For the text-containing cell, return its midpoint in [x, y] coordinate format. 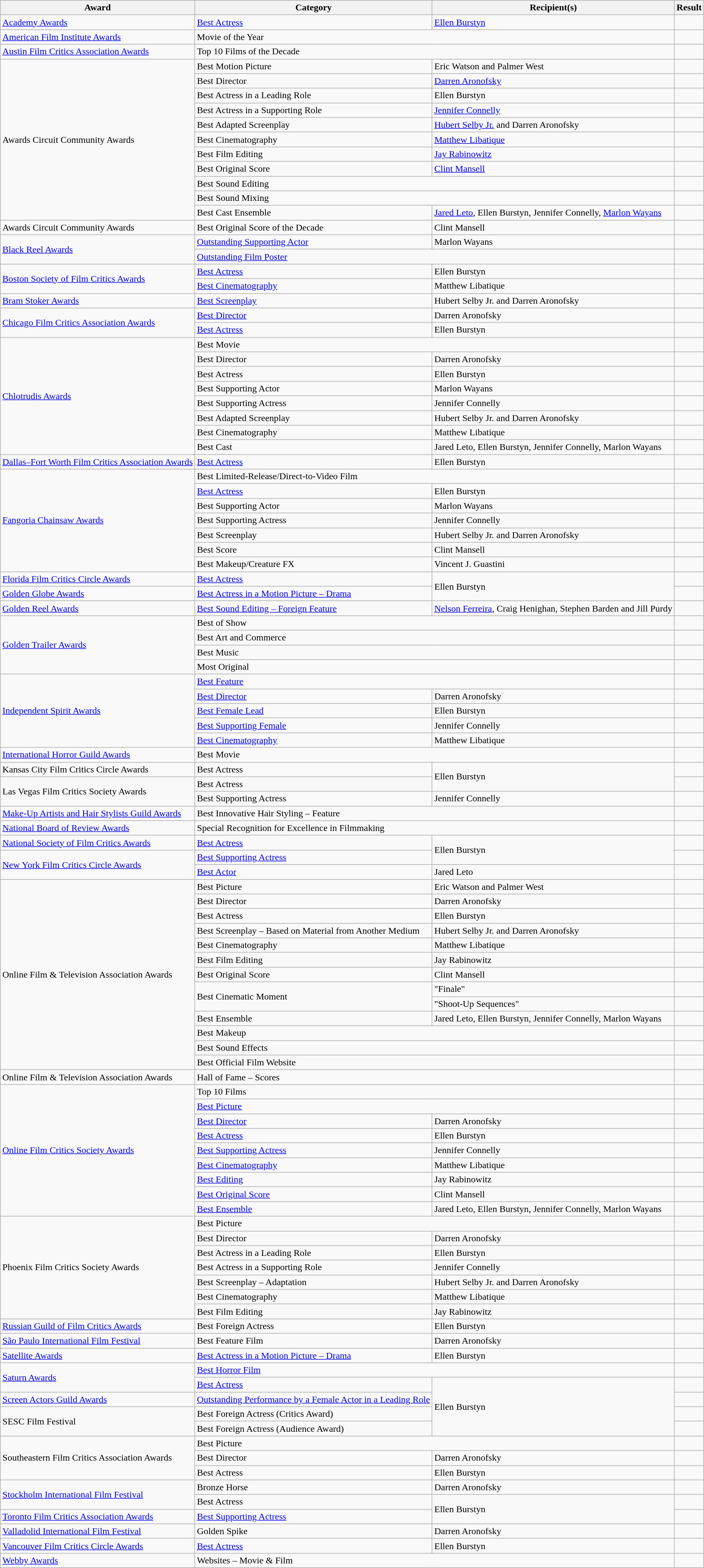
Best Foreign Actress (Critics Award) [314, 1414]
Best Official Film Website [435, 1062]
Best Horror Film [435, 1370]
Best of Show [435, 623]
Best Editing [314, 1180]
Independent Spirit Awards [98, 711]
Kansas City Film Critics Circle Awards [98, 769]
Vancouver Film Critics Circle Awards [98, 1546]
Florida Film Critics Circle Awards [98, 579]
Outstanding Performance by a Female Actor in a Leading Role [314, 1399]
Best Music [435, 652]
Best Sound Effects [435, 1048]
Best Cast Ensemble [314, 213]
Screen Actors Guild Awards [98, 1399]
Top 10 Films [435, 1092]
Hall of Fame – Scores [435, 1077]
Best Foreign Actress (Audience Award) [314, 1429]
Academy Awards [98, 22]
New York Film Critics Circle Awards [98, 864]
Phoenix Film Critics Society Awards [98, 1267]
Movie of the Year [435, 37]
Best Feature Film [314, 1341]
Online Film Critics Society Awards [98, 1150]
Best Motion Picture [314, 66]
Result [689, 8]
Jared Leto [553, 872]
Golden Reel Awards [98, 608]
Las Vegas Film Critics Society Awards [98, 791]
Fangoria Chainsaw Awards [98, 520]
Russian Guild of Film Critics Awards [98, 1326]
Golden Spike [314, 1531]
Chicago Film Critics Association Awards [98, 323]
Boston Society of Film Critics Awards [98, 279]
Best Supporting Female [314, 725]
Top 10 Films of the Decade [435, 52]
Golden Globe Awards [98, 593]
Best Makeup/Creature FX [314, 564]
Best Art and Commerce [435, 637]
Bronze Horse [314, 1487]
Best Sound Mixing [435, 198]
American Film Institute Awards [98, 37]
Valladolid International Film Festival [98, 1531]
Best Screenplay – Based on Material from Another Medium [314, 931]
Outstanding Film Poster [435, 257]
Austin Film Critics Association Awards [98, 52]
"Shoot-Up Sequences" [553, 1004]
Saturn Awards [98, 1377]
"Finale" [553, 989]
Best Actor [314, 872]
Best Innovative Hair Styling – Feature [435, 813]
Black Reel Awards [98, 249]
Special Recognition for Excellence in Filmmaking [435, 828]
Webby Awards [98, 1560]
Bram Stoker Awards [98, 301]
Best Cinematic Moment [314, 996]
Best Cast [314, 447]
National Board of Review Awards [98, 828]
Stockholm International Film Festival [98, 1494]
Nelson Ferreira, Craig Henighan, Stephen Barden and Jill Purdy [553, 608]
Outstanding Supporting Actor [314, 242]
Websites – Movie & Film [435, 1560]
Best Original Score of the Decade [314, 227]
Best Limited-Release/Direct-to-Video Film [435, 476]
Recipient(s) [553, 8]
Best Makeup [435, 1033]
SESC Film Festival [98, 1421]
Best Screenplay – Adaptation [314, 1282]
Award [98, 8]
Make-Up Artists and Hair Stylists Guild Awards [98, 813]
Category [314, 8]
Best Sound Editing [435, 184]
Best Female Lead [314, 711]
International Horror Guild Awards [98, 755]
Toronto Film Critics Association Awards [98, 1516]
Best Score [314, 550]
Best Sound Editing – Foreign Feature [314, 608]
Golden Trailer Awards [98, 645]
São Paulo International Film Festival [98, 1341]
Most Original [435, 667]
Dallas–Fort Worth Film Critics Association Awards [98, 462]
Satellite Awards [98, 1355]
Best Feature [435, 682]
Southeastern Film Critics Association Awards [98, 1458]
National Society of Film Critics Awards [98, 843]
Best Foreign Actress [314, 1326]
Vincent J. Guastini [553, 564]
Chlotrudis Awards [98, 396]
